Scan for the cell matching the given text and deliver its [X, Y] coordinate at center. 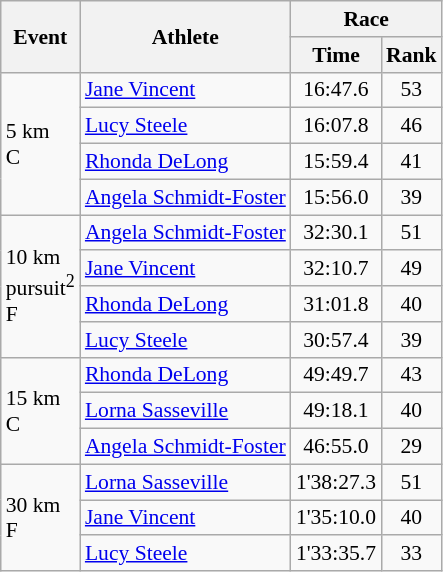
15:56.0 [336, 197]
33 [412, 554]
1'38:27.3 [336, 482]
Rank [412, 55]
49:18.1 [336, 411]
49:49.7 [336, 375]
Race [366, 19]
53 [412, 90]
5 km C [40, 143]
10 km pursuit2 F [40, 286]
41 [412, 162]
29 [412, 447]
16:47.6 [336, 90]
16:07.8 [336, 126]
32:10.7 [336, 269]
Time [336, 55]
15 km C [40, 410]
46 [412, 126]
43 [412, 375]
46:55.0 [336, 447]
1'33:35.7 [336, 554]
49 [412, 269]
32:30.1 [336, 233]
30:57.4 [336, 340]
Athlete [186, 36]
Event [40, 36]
1'35:10.0 [336, 518]
15:59.4 [336, 162]
31:01.8 [336, 304]
30 km F [40, 518]
